Search for the cell housing the specified text and yield its (X, Y) center coordinate. 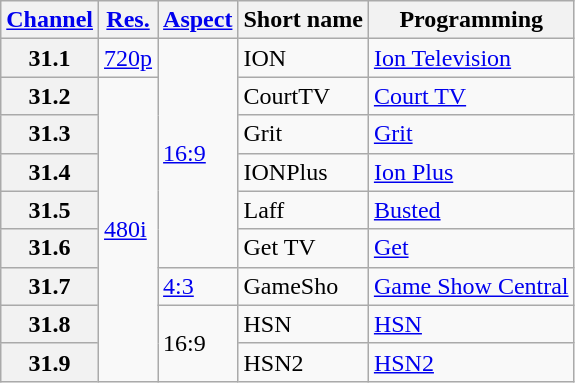
31.8 (50, 324)
Programming (471, 20)
720p (128, 58)
Get TV (303, 248)
31.4 (50, 172)
Channel (50, 20)
Ion Television (471, 58)
Get (471, 248)
ION (303, 58)
31.2 (50, 96)
Res. (128, 20)
31.9 (50, 362)
IONPlus (303, 172)
Laff (303, 210)
Game Show Central (471, 286)
31.1 (50, 58)
31.5 (50, 210)
Busted (471, 210)
31.3 (50, 134)
GameSho (303, 286)
Aspect (198, 20)
CourtTV (303, 96)
31.6 (50, 248)
Court TV (471, 96)
31.7 (50, 286)
Short name (303, 20)
4:3 (198, 286)
Ion Plus (471, 172)
480i (128, 229)
